Pinpoint the cell where the given text exists, returning its [x, y] midpoint coordinate. 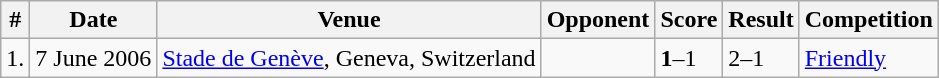
# [16, 20]
1–1 [689, 58]
Stade de Genève, Geneva, Switzerland [349, 58]
2–1 [761, 58]
Competition [868, 20]
Result [761, 20]
Venue [349, 20]
Friendly [868, 58]
Score [689, 20]
7 June 2006 [94, 58]
1. [16, 58]
Date [94, 20]
Opponent [598, 20]
